Detect which cell encompasses the target text, then output its (x, y) center coordinate. 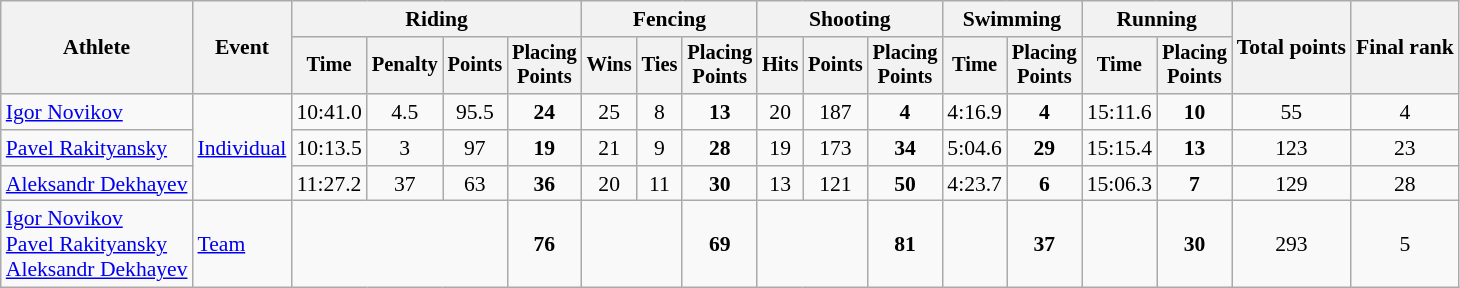
97 (475, 148)
293 (1292, 244)
3 (405, 148)
129 (1292, 184)
5:04.6 (974, 148)
95.5 (475, 112)
9 (660, 148)
Riding (436, 19)
Aleksandr Dekhayev (97, 184)
4.5 (405, 112)
29 (1044, 148)
76 (544, 244)
25 (610, 112)
Pavel Rakityansky (97, 148)
55 (1292, 112)
Athlete (97, 48)
15:11.6 (1120, 112)
Final rank (1405, 48)
15:06.3 (1120, 184)
Running (1157, 19)
69 (720, 244)
4:16.9 (974, 112)
23 (1405, 148)
173 (835, 148)
4:23.7 (974, 184)
10:13.5 (328, 148)
Igor Novikov (97, 112)
5 (1405, 244)
36 (544, 184)
Event (242, 48)
Penalty (405, 66)
24 (544, 112)
Total points (1292, 48)
15:15.4 (1120, 148)
Wins (610, 66)
Fencing (670, 19)
34 (906, 148)
10:41.0 (328, 112)
123 (1292, 148)
Individual (242, 148)
121 (835, 184)
8 (660, 112)
Igor NovikovPavel RakityanskyAleksandr Dekhayev (97, 244)
7 (1194, 184)
10 (1194, 112)
187 (835, 112)
Ties (660, 66)
21 (610, 148)
11:27.2 (328, 184)
Hits (780, 66)
81 (906, 244)
Team (242, 244)
50 (906, 184)
Shooting (850, 19)
Swimming (1012, 19)
11 (660, 184)
6 (1044, 184)
63 (475, 184)
